Scan for the cell matching the given text and deliver its [X, Y] coordinate at center. 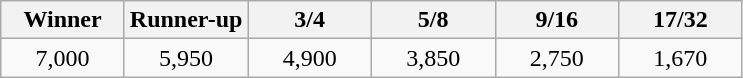
3,850 [433, 58]
Winner [63, 20]
5,950 [186, 58]
2,750 [557, 58]
3/4 [310, 20]
7,000 [63, 58]
Runner-up [186, 20]
9/16 [557, 20]
1,670 [681, 58]
4,900 [310, 58]
17/32 [681, 20]
5/8 [433, 20]
